Provide the [X, Y] coordinate of the cell's center where the given text is located.  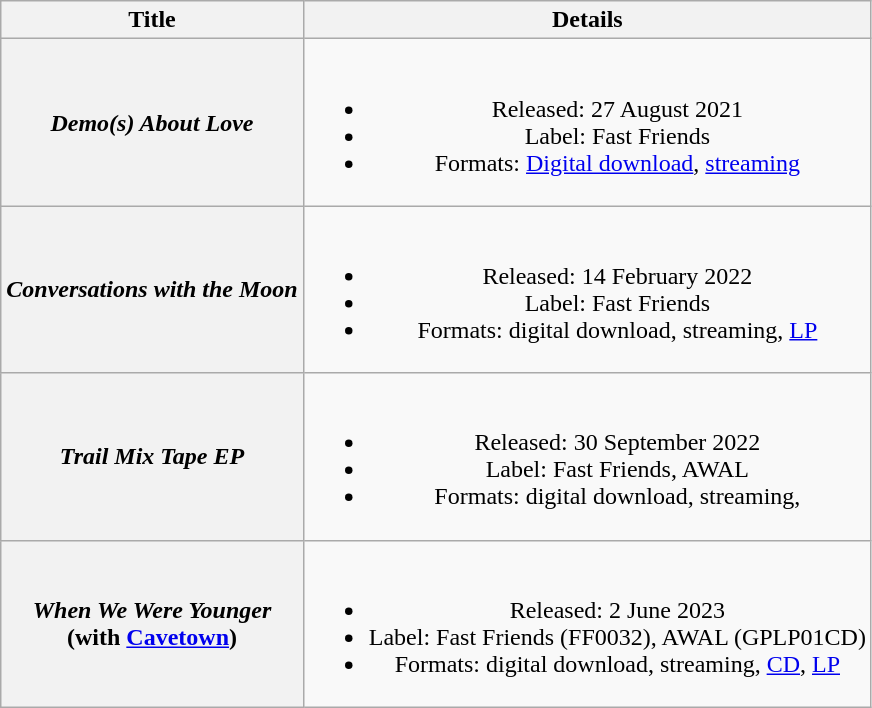
When We Were Younger(with Cavetown) [152, 624]
Details [587, 20]
Released: 30 September 2022Label: Fast Friends, AWALFormats: digital download, streaming, [587, 456]
Conversations with the Moon [152, 290]
Released: 14 February 2022Label: Fast FriendsFormats: digital download, streaming, LP [587, 290]
Demo(s) About Love [152, 122]
Trail Mix Tape EP [152, 456]
Released: 27 August 2021Label: Fast FriendsFormats: Digital download, streaming [587, 122]
Released: 2 June 2023Label: Fast Friends (FF0032), AWAL (GPLP01CD)Formats: digital download, streaming, CD, LP [587, 624]
Title [152, 20]
